For the text-containing cell, return its midpoint in [x, y] coordinate format. 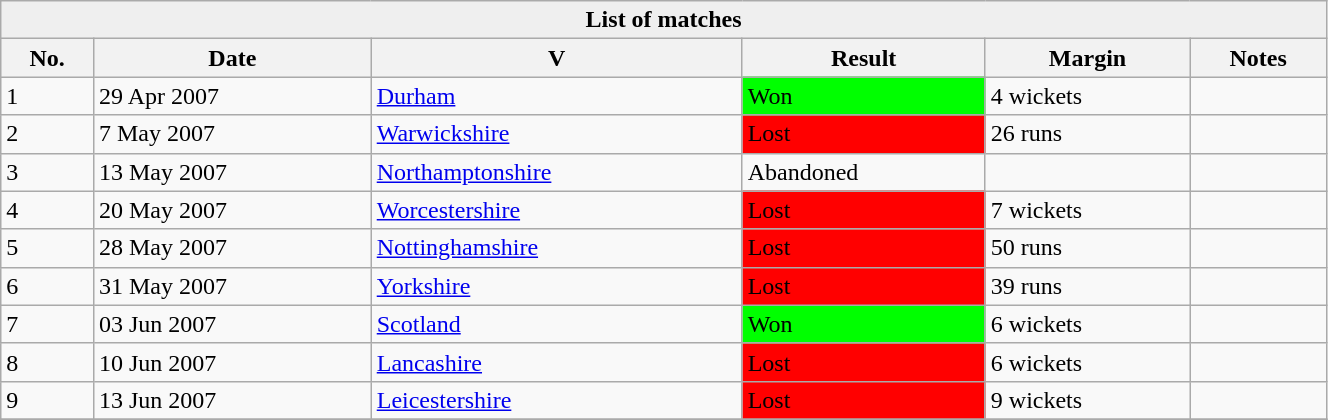
Nottinghamshire [556, 248]
3 [48, 172]
V [556, 58]
7 wickets [1087, 210]
31 May 2007 [232, 286]
Margin [1087, 58]
4 [48, 210]
Lancashire [556, 362]
2 [48, 134]
Warwickshire [556, 134]
List of matches [664, 20]
5 [48, 248]
7 May 2007 [232, 134]
Date [232, 58]
Notes [1258, 58]
Result [864, 58]
9 wickets [1087, 400]
10 Jun 2007 [232, 362]
Scotland [556, 324]
28 May 2007 [232, 248]
No. [48, 58]
13 May 2007 [232, 172]
26 runs [1087, 134]
7 [48, 324]
Leicestershire [556, 400]
Yorkshire [556, 286]
Worcestershire [556, 210]
39 runs [1087, 286]
4 wickets [1087, 96]
03 Jun 2007 [232, 324]
1 [48, 96]
29 Apr 2007 [232, 96]
6 [48, 286]
9 [48, 400]
Durham [556, 96]
Northamptonshire [556, 172]
50 runs [1087, 248]
20 May 2007 [232, 210]
13 Jun 2007 [232, 400]
Abandoned [864, 172]
8 [48, 362]
